Return (x, y) of the center of cell containing provided text 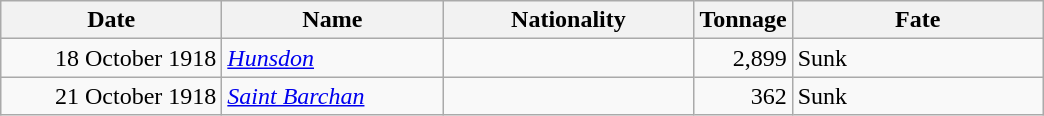
Hunsdon (332, 58)
Saint Barchan (332, 96)
18 October 1918 (112, 58)
362 (743, 96)
2,899 (743, 58)
Nationality (568, 20)
Fate (918, 20)
21 October 1918 (112, 96)
Date (112, 20)
Tonnage (743, 20)
Name (332, 20)
